Identify which cell holds the provided text, then report its (X, Y) central coordinate. 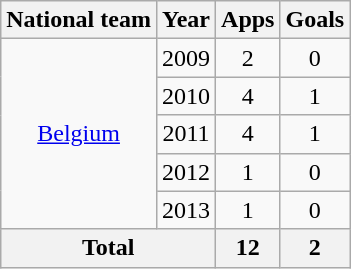
12 (248, 248)
2012 (186, 172)
2013 (186, 210)
2010 (186, 96)
Goals (315, 20)
2011 (186, 134)
Belgium (79, 134)
National team (79, 20)
Apps (248, 20)
Total (108, 248)
Year (186, 20)
2009 (186, 58)
